Provide the (x, y) coordinate of the cell's center where the given text is located.  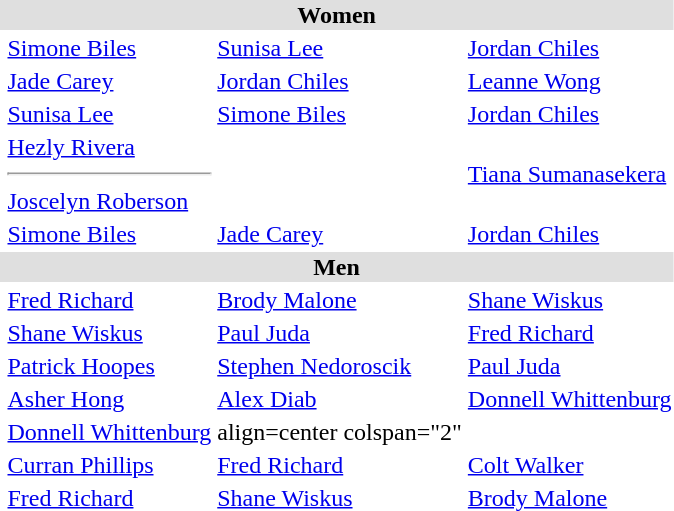
Brody Malone (340, 300)
Leanne Wong (570, 81)
Tiana Sumanasekera (570, 174)
Men (336, 267)
Alex Diab (340, 399)
align=center colspan="2" (340, 432)
Colt Walker (570, 465)
Curran Phillips (110, 465)
Patrick Hoopes (110, 366)
Women (336, 15)
Asher Hong (110, 399)
Stephen Nedoroscik (340, 366)
Hezly RiveraJoscelyn Roberson (110, 174)
